Output the [X, Y] coordinate of the center of the cell containing the given text.  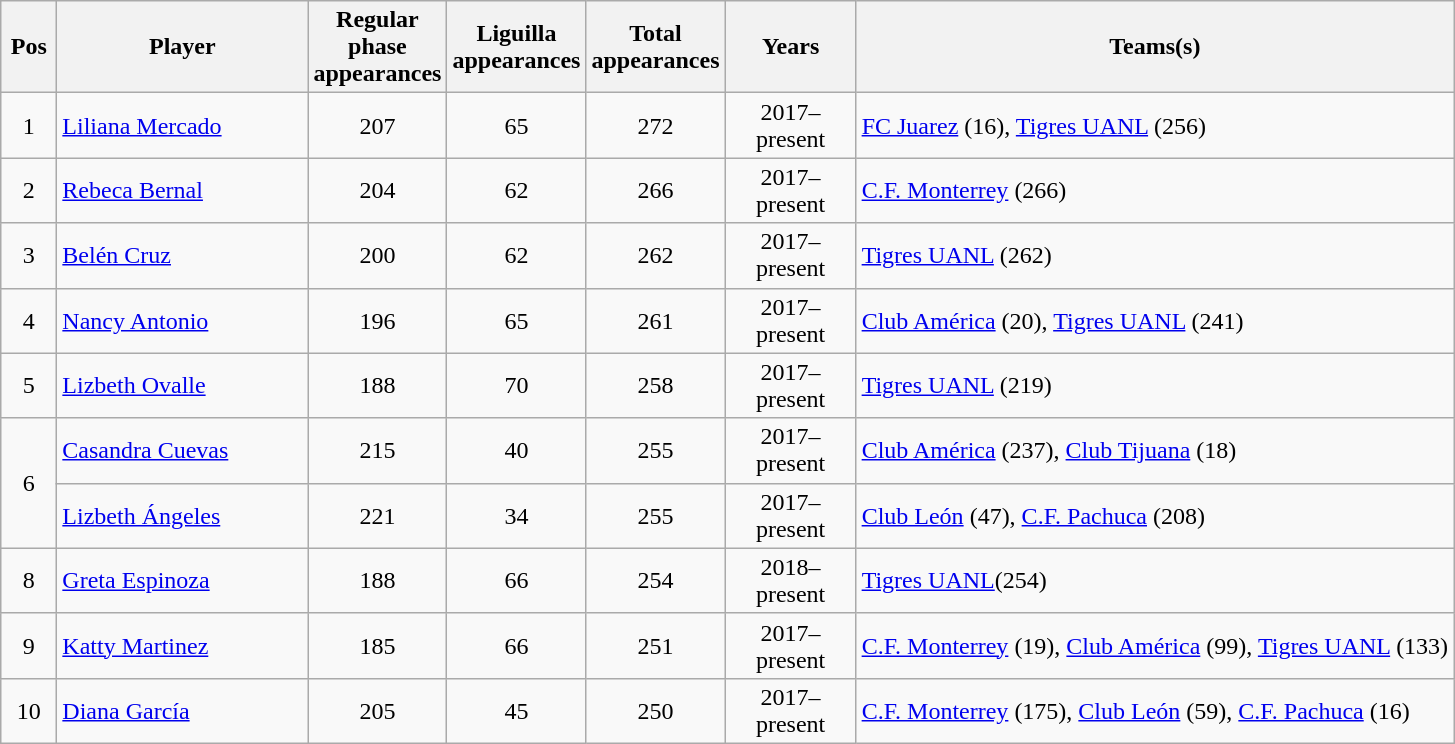
207 [378, 126]
Nancy Antonio [182, 320]
Rebeca Bernal [182, 190]
C.F. Monterrey (266) [1155, 190]
251 [656, 646]
Tigres UANL(254) [1155, 580]
261 [656, 320]
Belén Cruz [182, 256]
45 [516, 710]
258 [656, 386]
Pos [29, 47]
8 [29, 580]
40 [516, 450]
205 [378, 710]
Casandra Cuevas [182, 450]
1 [29, 126]
250 [656, 710]
FC Juarez (16), Tigres UANL (256) [1155, 126]
Lizbeth Ángeles [182, 516]
Club América (20), Tigres UANL (241) [1155, 320]
Katty Martinez [182, 646]
5 [29, 386]
6 [29, 483]
215 [378, 450]
Liliana Mercado [182, 126]
Total appearances [656, 47]
200 [378, 256]
70 [516, 386]
272 [656, 126]
Regular phase appearances [378, 47]
254 [656, 580]
4 [29, 320]
Teams(s) [1155, 47]
Player [182, 47]
Club León (47), C.F. Pachuca (208) [1155, 516]
Diana García [182, 710]
266 [656, 190]
262 [656, 256]
10 [29, 710]
221 [378, 516]
Tigres UANL (219) [1155, 386]
Greta Espinoza [182, 580]
2 [29, 190]
185 [378, 646]
34 [516, 516]
196 [378, 320]
C.F. Monterrey (175), Club León (59), C.F. Pachuca (16) [1155, 710]
Club América (237), Club Tijuana (18) [1155, 450]
Years [790, 47]
204 [378, 190]
Lizbeth Ovalle [182, 386]
Tigres UANL (262) [1155, 256]
C.F. Monterrey (19), Club América (99), Tigres UANL (133) [1155, 646]
9 [29, 646]
Liguilla appearances [516, 47]
3 [29, 256]
2018–present [790, 580]
